Scan for the cell matching the given text and deliver its (x, y) coordinate at center. 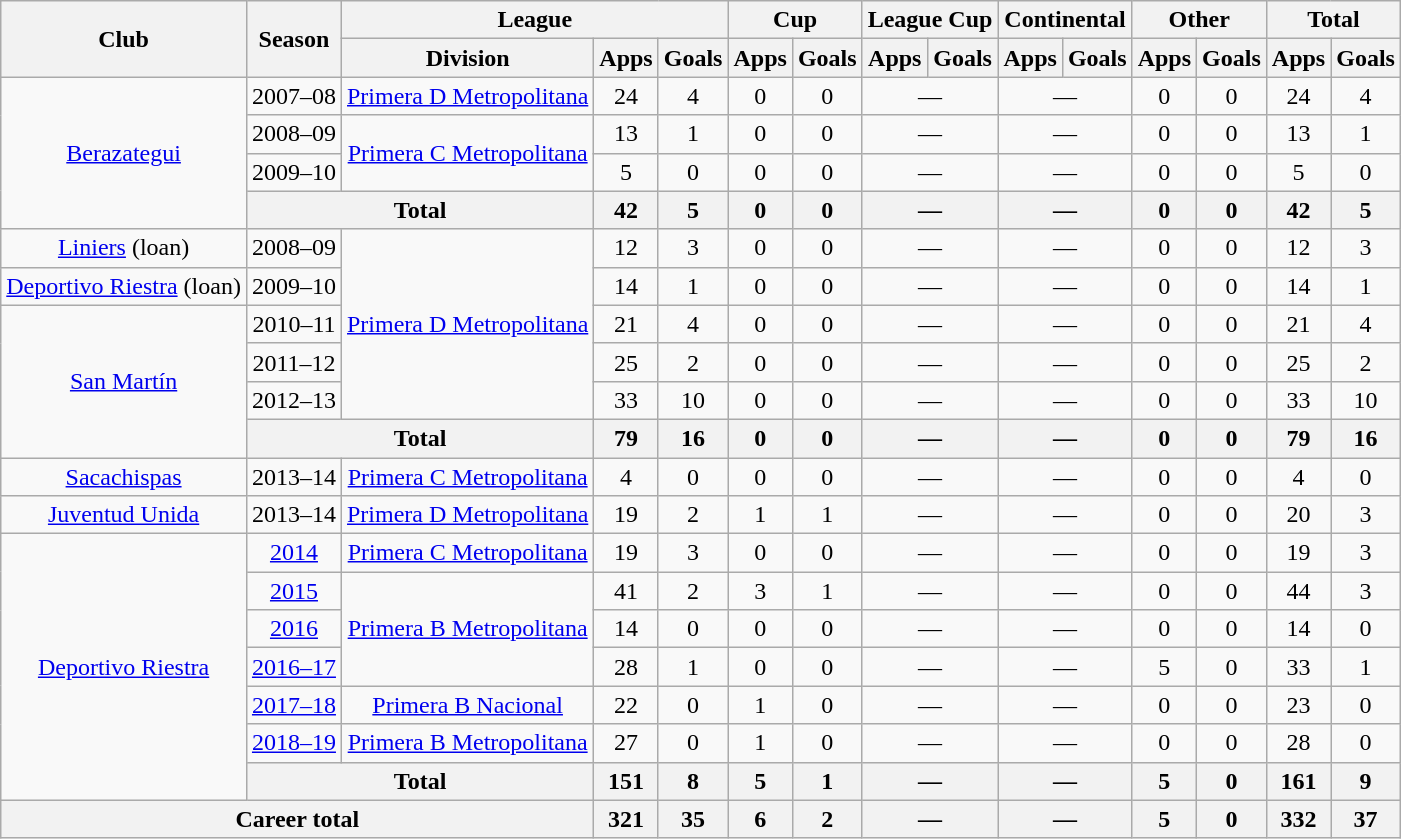
League (534, 20)
League Cup (930, 20)
Primera B Nacional (467, 705)
Other (1199, 20)
Liniers (loan) (124, 248)
2012–13 (294, 400)
San Martín (124, 381)
22 (626, 705)
2016–17 (294, 667)
Cup (795, 20)
2014 (294, 553)
2011–12 (294, 362)
35 (693, 819)
161 (1298, 781)
Season (294, 39)
Juventud Unida (124, 515)
Division (467, 58)
23 (1298, 705)
Continental (1065, 20)
6 (760, 819)
Sacachispas (124, 477)
2007–08 (294, 96)
44 (1298, 591)
2015 (294, 591)
Berazategui (124, 153)
41 (626, 591)
2010–11 (294, 324)
Club (124, 39)
37 (1366, 819)
2017–18 (294, 705)
151 (626, 781)
27 (626, 743)
321 (626, 819)
8 (693, 781)
2016 (294, 629)
2018–19 (294, 743)
Deportivo Riestra (124, 667)
9 (1366, 781)
20 (1298, 515)
332 (1298, 819)
Career total (298, 819)
Deportivo Riestra (loan) (124, 286)
